Locate the cell with the specified text and output its (X, Y) center coordinate. 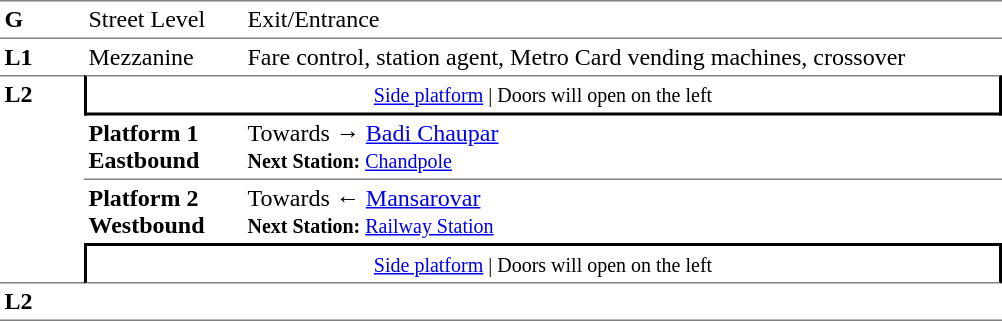
Exit/Entrance (622, 20)
Mezzanine (164, 57)
L2 (42, 179)
Platform 2Westbound (164, 212)
Platform 1Eastbound (164, 148)
Fare control, station agent, Metro Card vending machines, crossover (622, 57)
L1 (42, 57)
Towards → Badi ChauparNext Station: Chandpole (622, 148)
G (42, 20)
Street Level (164, 20)
Towards ← MansarovarNext Station: Railway Station (622, 212)
